Locate the cell with the specified text and output its [x, y] center coordinate. 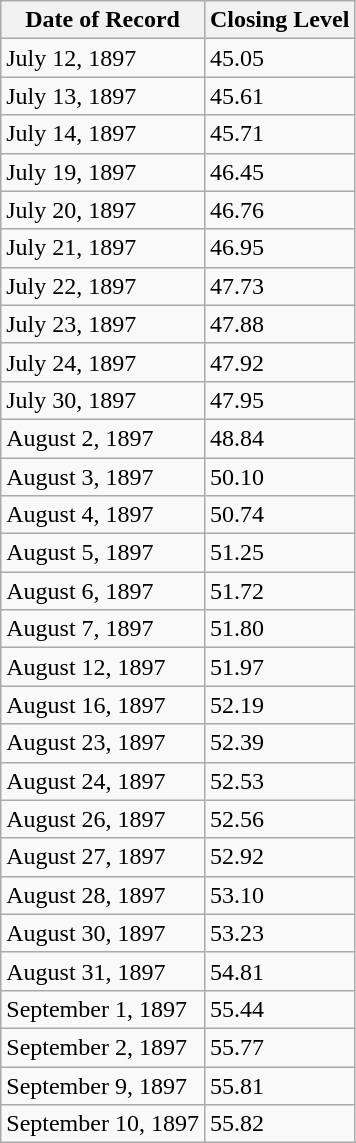
55.77 [279, 1047]
August 24, 1897 [103, 781]
46.45 [279, 172]
July 20, 1897 [103, 210]
July 19, 1897 [103, 172]
September 9, 1897 [103, 1085]
August 23, 1897 [103, 743]
August 2, 1897 [103, 438]
47.92 [279, 362]
51.97 [279, 667]
45.71 [279, 134]
47.73 [279, 286]
August 5, 1897 [103, 553]
52.39 [279, 743]
53.10 [279, 895]
50.10 [279, 477]
47.95 [279, 400]
July 30, 1897 [103, 400]
August 28, 1897 [103, 895]
July 23, 1897 [103, 324]
55.82 [279, 1124]
September 10, 1897 [103, 1124]
Date of Record [103, 20]
46.76 [279, 210]
August 7, 1897 [103, 629]
50.74 [279, 515]
46.95 [279, 248]
August 6, 1897 [103, 591]
July 24, 1897 [103, 362]
55.44 [279, 1009]
August 16, 1897 [103, 705]
45.61 [279, 96]
August 4, 1897 [103, 515]
September 2, 1897 [103, 1047]
July 22, 1897 [103, 286]
51.25 [279, 553]
August 31, 1897 [103, 971]
August 26, 1897 [103, 819]
Closing Level [279, 20]
51.72 [279, 591]
48.84 [279, 438]
51.80 [279, 629]
August 3, 1897 [103, 477]
52.92 [279, 857]
July 14, 1897 [103, 134]
52.19 [279, 705]
47.88 [279, 324]
55.81 [279, 1085]
July 13, 1897 [103, 96]
August 27, 1897 [103, 857]
52.53 [279, 781]
54.81 [279, 971]
53.23 [279, 933]
August 30, 1897 [103, 933]
45.05 [279, 58]
52.56 [279, 819]
August 12, 1897 [103, 667]
July 21, 1897 [103, 248]
July 12, 1897 [103, 58]
September 1, 1897 [103, 1009]
